From the cell containing the given text, extract its center point as [x, y] coordinate. 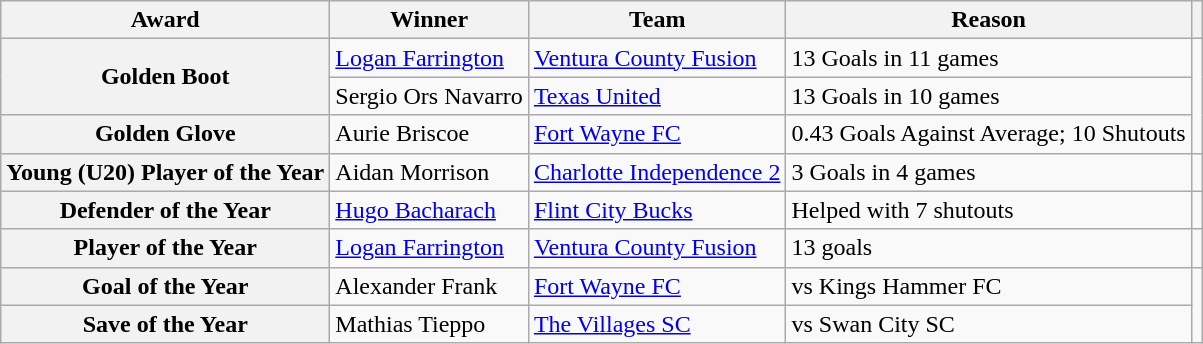
Golden Boot [166, 77]
vs Kings Hammer FC [988, 286]
13 Goals in 10 games [988, 96]
Golden Glove [166, 134]
Save of the Year [166, 324]
Charlotte Independence 2 [657, 172]
0.43 Goals Against Average; 10 Shutouts [988, 134]
Flint City Bucks [657, 210]
Mathias Tieppo [430, 324]
Reason [988, 20]
Helped with 7 shutouts [988, 210]
13 Goals in 11 games [988, 58]
The Villages SC [657, 324]
Winner [430, 20]
Texas United [657, 96]
Team [657, 20]
vs Swan City SC [988, 324]
Player of the Year [166, 248]
Award [166, 20]
Goal of the Year [166, 286]
Aurie Briscoe [430, 134]
3 Goals in 4 games [988, 172]
Young (U20) Player of the Year [166, 172]
Aidan Morrison [430, 172]
13 goals [988, 248]
Sergio Ors Navarro [430, 96]
Hugo Bacharach [430, 210]
Alexander Frank [430, 286]
Defender of the Year [166, 210]
